Output the [X, Y] coordinate of the center of the cell containing the given text.  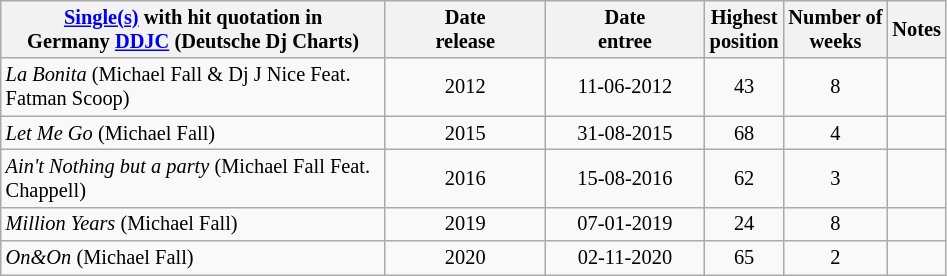
68 [744, 133]
Date release [465, 30]
Single(s) with hit quotation in Germany DDJC (Deutsche Dj Charts) [194, 30]
Ain't Nothing but a party (Michael Fall Feat. Chappell) [194, 179]
On&On (Michael Fall) [194, 258]
02-11-2020 [625, 258]
2016 [465, 179]
31-08-2015 [625, 133]
Notes [916, 30]
Date entree [625, 30]
24 [744, 224]
62 [744, 179]
La Bonita (Michael Fall & Dj J Nice Feat. Fatman Scoop) [194, 87]
Number ofweeks [836, 30]
2 [836, 258]
65 [744, 258]
2012 [465, 87]
07-01-2019 [625, 224]
2019 [465, 224]
15-08-2016 [625, 179]
4 [836, 133]
Million Years (Michael Fall) [194, 224]
43 [744, 87]
2015 [465, 133]
Let Me Go (Michael Fall) [194, 133]
3 [836, 179]
Highestposition [744, 30]
2020 [465, 258]
11-06-2012 [625, 87]
